Identify which cell holds the provided text, then report its (X, Y) central coordinate. 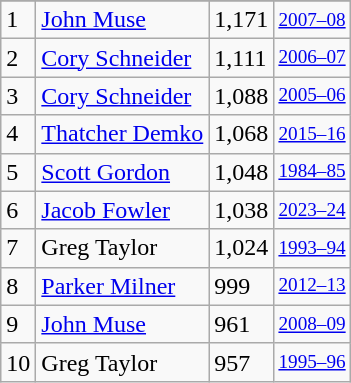
1,111 (242, 58)
3 (18, 96)
957 (242, 362)
1,088 (242, 96)
10 (18, 362)
1984–85 (312, 172)
1 (18, 20)
9 (18, 324)
2015–16 (312, 134)
1993–94 (312, 248)
999 (242, 286)
1,068 (242, 134)
2007–08 (312, 20)
961 (242, 324)
2012–13 (312, 286)
7 (18, 248)
1995–96 (312, 362)
1,024 (242, 248)
2005–06 (312, 96)
Jacob Fowler (122, 210)
Scott Gordon (122, 172)
Parker Milner (122, 286)
1,038 (242, 210)
4 (18, 134)
5 (18, 172)
2023–24 (312, 210)
2 (18, 58)
2006–07 (312, 58)
8 (18, 286)
2008–09 (312, 324)
Thatcher Demko (122, 134)
6 (18, 210)
1,171 (242, 20)
1,048 (242, 172)
